Determine the (x, y) coordinate at the center of the cell enclosing the given text.  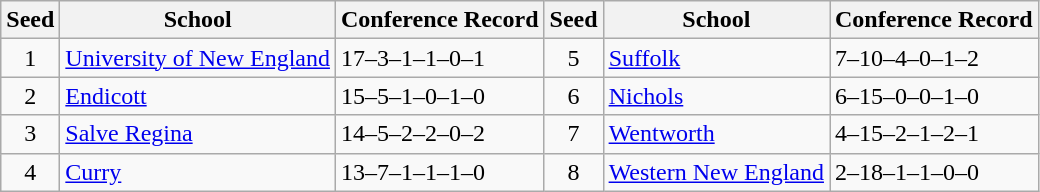
Suffolk (716, 58)
3 (30, 134)
6–15–0–0–1–0 (934, 96)
2 (30, 96)
14–5–2–2–0–2 (440, 134)
8 (574, 172)
Western New England (716, 172)
5 (574, 58)
7–10–4–0–1–2 (934, 58)
University of New England (198, 58)
Curry (198, 172)
6 (574, 96)
2–18–1–1–0–0 (934, 172)
13–7–1–1–1–0 (440, 172)
Wentworth (716, 134)
Salve Regina (198, 134)
1 (30, 58)
15–5–1–0–1–0 (440, 96)
7 (574, 134)
Nichols (716, 96)
17–3–1–1–0–1 (440, 58)
4–15–2–1–2–1 (934, 134)
Endicott (198, 96)
4 (30, 172)
